Pinpoint the cell where the given text exists, returning its (X, Y) midpoint coordinate. 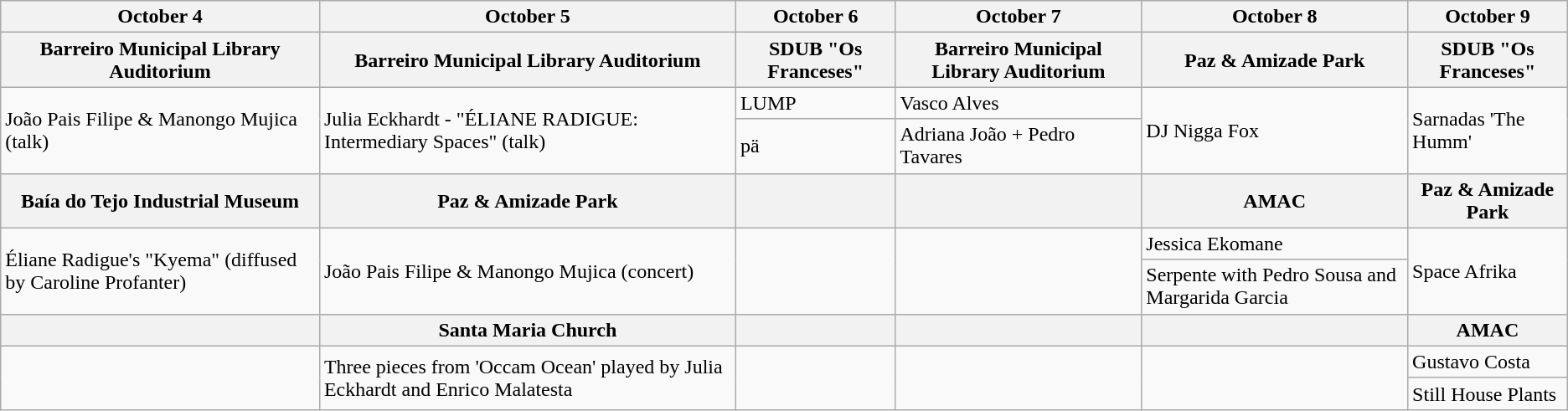
Gustavo Costa (1488, 362)
October 4 (161, 17)
Baía do Tejo Industrial Museum (161, 201)
LUMP (816, 103)
Sarnadas 'The Humm' (1488, 131)
October 8 (1275, 17)
Santa Maria Church (528, 330)
October 9 (1488, 17)
Julia Eckhardt - "ÉLIANE RADIGUE: Intermediary Spaces" (talk) (528, 131)
October 5 (528, 17)
DJ Nigga Fox (1275, 131)
October 6 (816, 17)
Adriana João + Pedro Tavares (1019, 146)
Éliane Radigue's "Kyema" (diffused by Caroline Profanter) (161, 271)
Three pieces from 'Occam Ocean' played by Julia Eckhardt and Enrico Malatesta (528, 378)
Space Afrika (1488, 271)
João Pais Filipe & Manongo Mujica (concert) (528, 271)
Still House Plants (1488, 393)
Serpente with Pedro Sousa and Margarida Garcia (1275, 286)
pä (816, 146)
Jessica Ekomane (1275, 244)
Vasco Alves (1019, 103)
João Pais Filipe & Manongo Mujica (talk) (161, 131)
October 7 (1019, 17)
